Return [X, Y] of the center of cell containing provided text 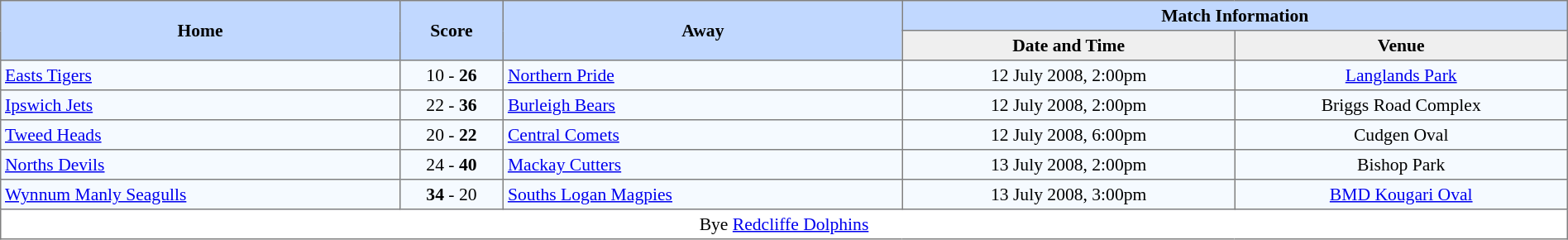
Match Information [1235, 16]
Souths Logan Magpies [703, 194]
Ipswich Jets [200, 105]
22 - 36 [452, 105]
Burleigh Bears [703, 105]
Venue [1401, 46]
Briggs Road Complex [1401, 105]
Northern Pride [703, 75]
Wynnum Manly Seagulls [200, 194]
Easts Tigers [200, 75]
Score [452, 31]
BMD Kougari Oval [1401, 194]
24 - 40 [452, 165]
Central Comets [703, 135]
20 - 22 [452, 135]
13 July 2008, 2:00pm [1068, 165]
Date and Time [1068, 46]
Away [703, 31]
Langlands Park [1401, 75]
34 - 20 [452, 194]
12 July 2008, 6:00pm [1068, 135]
Bye Redcliffe Dolphins [784, 224]
Home [200, 31]
Norths Devils [200, 165]
Tweed Heads [200, 135]
Bishop Park [1401, 165]
Mackay Cutters [703, 165]
Cudgen Oval [1401, 135]
13 July 2008, 3:00pm [1068, 194]
10 - 26 [452, 75]
